Scan for the cell matching the given text and deliver its (x, y) coordinate at center. 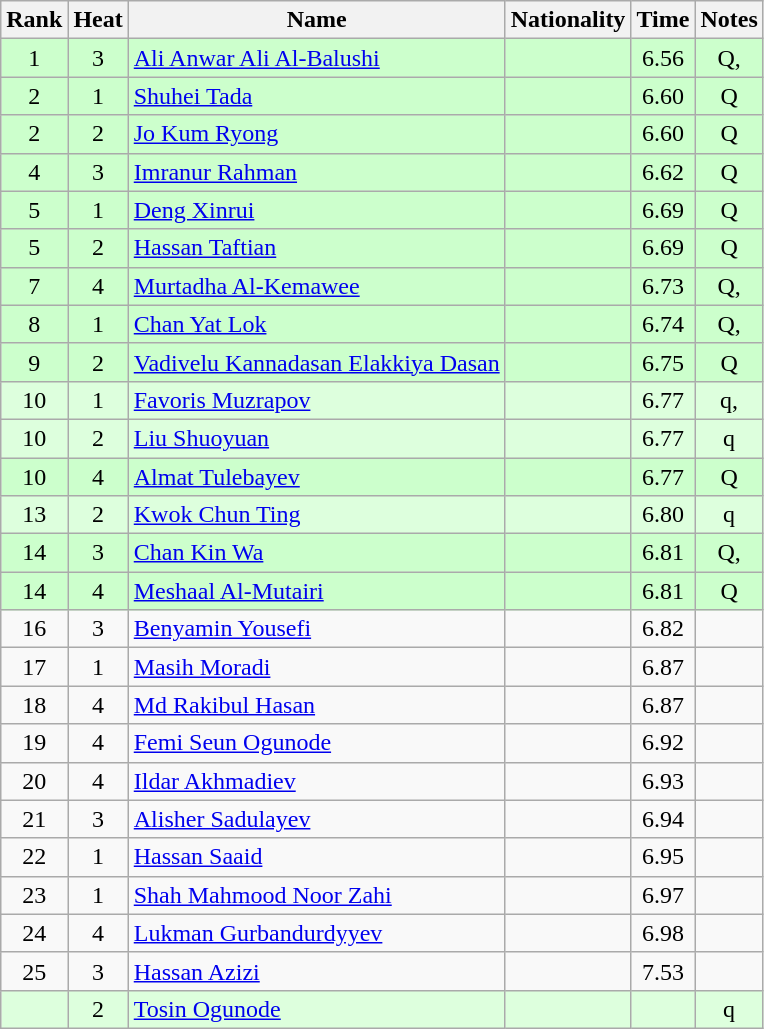
6.82 (663, 629)
8 (34, 324)
Chan Kin Wa (316, 553)
6.95 (663, 857)
Kwok Chun Ting (316, 515)
Time (663, 20)
6.98 (663, 933)
Shah Mahmood Noor Zahi (316, 895)
16 (34, 629)
6.97 (663, 895)
Imranur Rahman (316, 172)
Hassan Taftian (316, 248)
Tosin Ogunode (316, 1009)
Name (316, 20)
Md Rakibul Hasan (316, 705)
19 (34, 743)
Femi Seun Ogunode (316, 743)
6.56 (663, 58)
6.74 (663, 324)
6.73 (663, 286)
20 (34, 781)
17 (34, 667)
6.75 (663, 362)
6.93 (663, 781)
q, (729, 400)
Notes (729, 20)
Vadivelu Kannadasan Elakkiya Dasan (316, 362)
Murtadha Al-Kemawee (316, 286)
7.53 (663, 971)
Shuhei Tada (316, 96)
Alisher Sadulayev (316, 819)
Hassan Azizi (316, 971)
7 (34, 286)
Masih Moradi (316, 667)
Chan Yat Lok (316, 324)
13 (34, 515)
Deng Xinrui (316, 210)
Jo Kum Ryong (316, 134)
Almat Tulebayev (316, 477)
Lukman Gurbandurdyyev (316, 933)
21 (34, 819)
23 (34, 895)
6.80 (663, 515)
6.62 (663, 172)
9 (34, 362)
25 (34, 971)
Rank (34, 20)
Favoris Muzrapov (316, 400)
Benyamin Yousefi (316, 629)
18 (34, 705)
Hassan Saaid (316, 857)
Meshaal Al-Mutairi (316, 591)
Ildar Akhmadiev (316, 781)
Heat (98, 20)
Ali Anwar Ali Al-Balushi (316, 58)
6.92 (663, 743)
Nationality (568, 20)
24 (34, 933)
Liu Shuoyuan (316, 438)
22 (34, 857)
6.94 (663, 819)
